From the cell containing the given text, extract its center point as [x, y] coordinate. 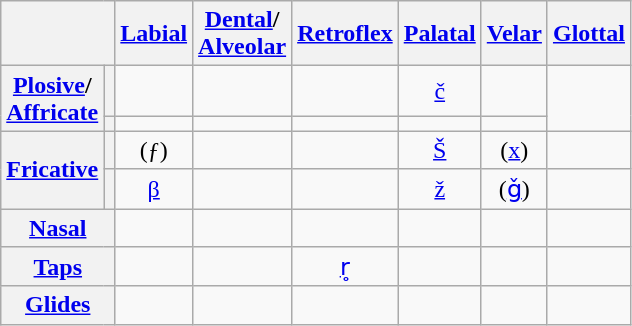
č [440, 91]
Plosive/Affricate [52, 98]
r̥ [346, 267]
Taps [58, 267]
Fricative [52, 170]
Palatal [440, 34]
(x) [514, 150]
Glottal [588, 34]
(ƒ) [154, 150]
(ǧ) [514, 189]
Dental/Alveolar [242, 34]
β [154, 189]
ž [440, 189]
Š [440, 150]
Velar [514, 34]
Retroflex [346, 34]
Nasal [58, 227]
Glides [58, 305]
Labial [154, 34]
